Search for the cell housing the specified text and yield its (x, y) center coordinate. 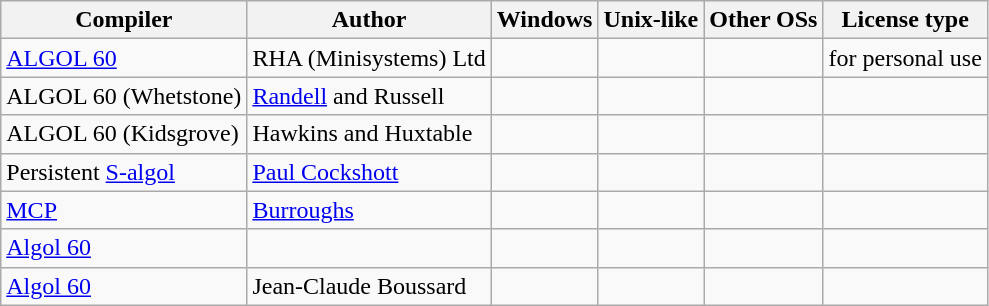
Jean-Claude Boussard (369, 286)
Hawkins and Huxtable (369, 134)
ALGOL 60 (Kidsgrove) (124, 134)
for personal use (905, 58)
Author (369, 20)
Compiler (124, 20)
Randell and Russell (369, 96)
Paul Cockshott (369, 172)
Windows (544, 20)
MCP (124, 210)
Unix-like (651, 20)
Burroughs (369, 210)
RHA (Minisystems) Ltd (369, 58)
Persistent S-algol (124, 172)
License type (905, 20)
ALGOL 60 (124, 58)
Other OSs (764, 20)
ALGOL 60 (Whetstone) (124, 96)
